From the cell containing the given text, extract its center point as [X, Y] coordinate. 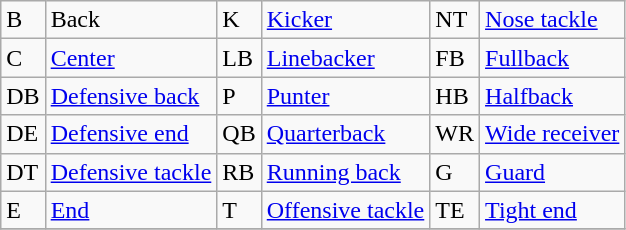
Offensive tackle [346, 210]
G [455, 172]
Tight end [552, 210]
Back [131, 20]
FB [455, 58]
End [131, 210]
HB [455, 96]
Kicker [346, 20]
Defensive back [131, 96]
Running back [346, 172]
K [239, 20]
Guard [552, 172]
E [23, 210]
T [239, 210]
TE [455, 210]
Halfback [552, 96]
Linebacker [346, 58]
WR [455, 134]
LB [239, 58]
DT [23, 172]
Nose tackle [552, 20]
P [239, 96]
NT [455, 20]
DE [23, 134]
C [23, 58]
Quarterback [346, 134]
Fullback [552, 58]
DB [23, 96]
Center [131, 58]
Wide receiver [552, 134]
Defensive end [131, 134]
QB [239, 134]
RB [239, 172]
Punter [346, 96]
Defensive tackle [131, 172]
B [23, 20]
